Capture the cell that displays the provided text and extract its (x, y) central coordinate. 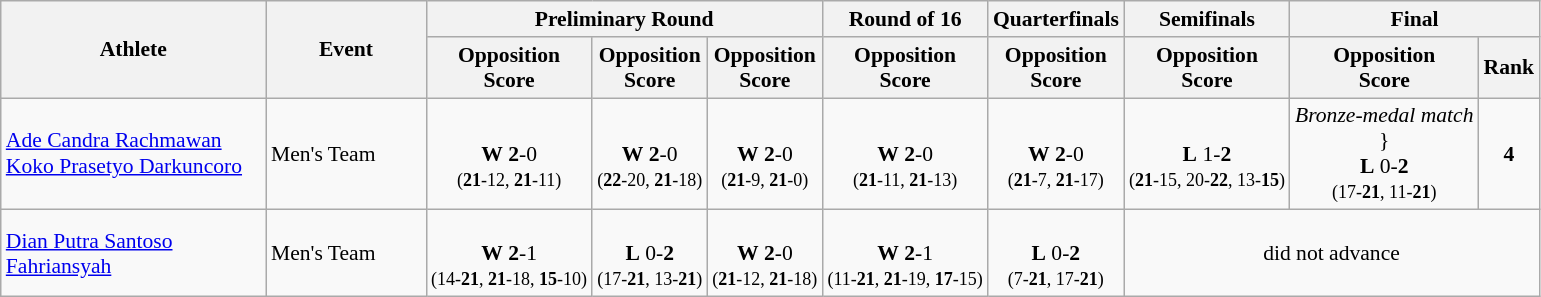
L 1-2(21-15, 20-22, 13-15) (1207, 154)
Rank (1510, 68)
Bronze-medal match }L 0-2(17-21, 11-21) (1384, 154)
W 2-0(21-9, 21-0) (764, 154)
Final (1414, 19)
Semifinals (1207, 19)
Preliminary Round (624, 19)
Round of 16 (904, 19)
L 0-2(7-21, 17-21) (1056, 254)
W 2-0(21-11, 21-13) (904, 154)
Event (346, 50)
W 2-1(14-21, 21-18, 15-10) (509, 254)
L 0-2(17-21, 13-21) (650, 254)
Dian Putra Santoso Fahriansyah (134, 254)
4 (1510, 154)
W 2-1(11-21, 21-19, 17-15) (904, 254)
Athlete (134, 50)
W 2-0(22-20, 21-18) (650, 154)
W 2-0(21-12, 21-18) (764, 254)
Ade Candra Rachmawan Koko Prasetyo Darkuncoro (134, 154)
did not advance (1332, 254)
W 2-0(21-12, 21-11) (509, 154)
Quarterfinals (1056, 19)
W 2-0(21-7, 21-17) (1056, 154)
